Locate the cell with the specified text and output its [X, Y] center coordinate. 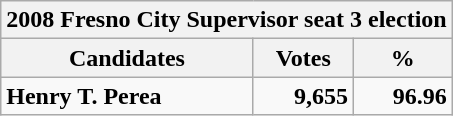
9,655 [303, 96]
Henry T. Perea [127, 96]
% [404, 58]
Candidates [127, 58]
2008 Fresno City Supervisor seat 3 election [226, 20]
96.96 [404, 96]
Votes [303, 58]
